Capture the cell that displays the provided text and extract its (x, y) central coordinate. 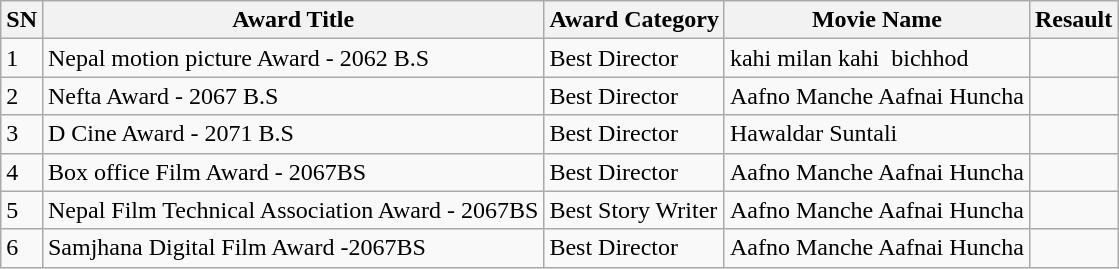
D Cine Award - 2071 B.S (292, 134)
2 (22, 96)
5 (22, 210)
Award Title (292, 20)
Movie Name (876, 20)
Resault (1073, 20)
4 (22, 172)
Award Category (634, 20)
Hawaldar Suntali (876, 134)
6 (22, 248)
1 (22, 58)
Samjhana Digital Film Award -2067BS (292, 248)
3 (22, 134)
Nefta Award - 2067 B.S (292, 96)
Nepal Film Technical Association Award - 2067BS (292, 210)
kahi milan kahi bichhod (876, 58)
Box office Film Award - 2067BS (292, 172)
SN (22, 20)
Best Story Writer (634, 210)
Nepal motion picture Award - 2062 B.S (292, 58)
